Find where the given text appears and provide that cell's center as (X, Y) coordinate. 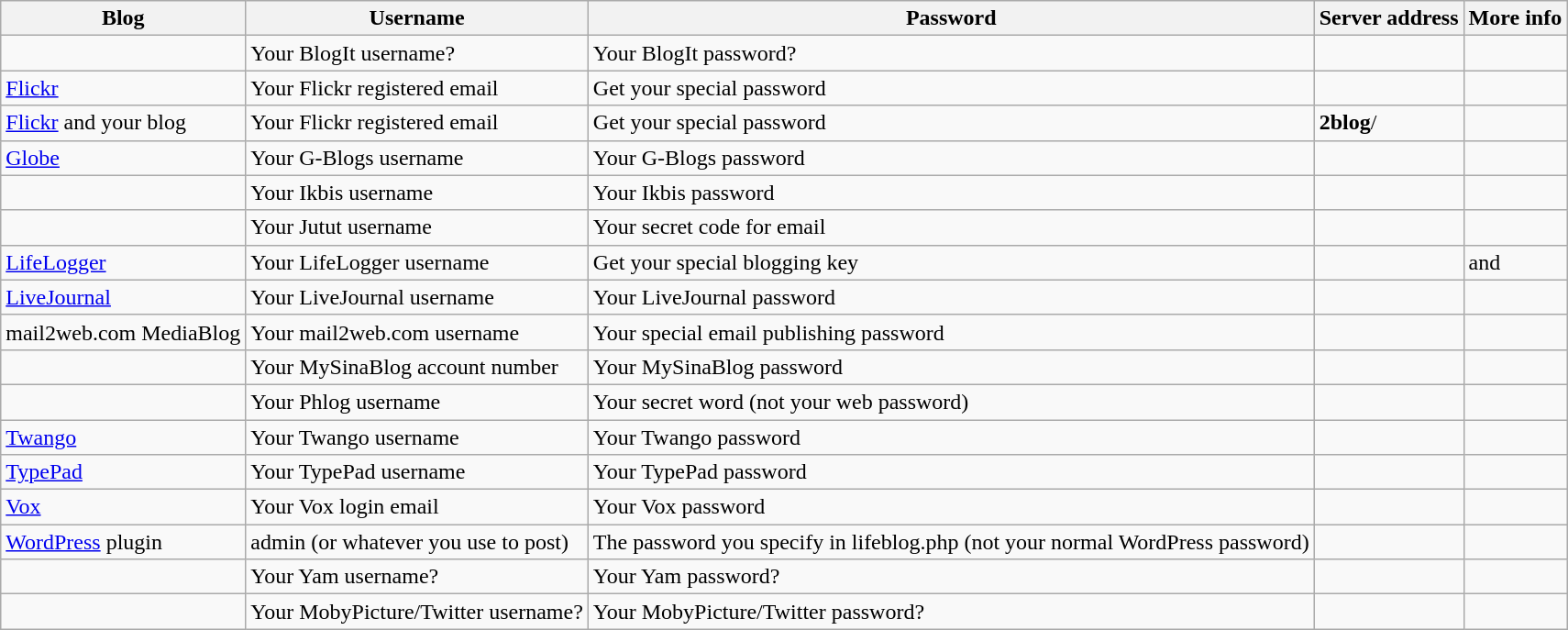
TypePad (123, 472)
Your G-Blogs password (951, 158)
2blog/ (1388, 123)
Your Yam password? (951, 577)
Your Phlog username (417, 402)
mail2web.com MediaBlog (123, 332)
Flickr (123, 88)
Your TypePad password (951, 472)
Vox (123, 507)
Password (951, 18)
Your mail2web.com username (417, 332)
Your MobyPicture/Twitter password? (951, 612)
Your Twango username (417, 437)
LiveJournal (123, 297)
Get your special blogging key (951, 262)
Your secret word (not your web password) (951, 402)
Your Vox login email (417, 507)
Your Vox password (951, 507)
Your LiveJournal username (417, 297)
Your TypePad username (417, 472)
Your special email publishing password (951, 332)
Your Ikbis username (417, 193)
Blog (123, 18)
Your G-Blogs username (417, 158)
LifeLogger (123, 262)
Your secret code for email (951, 227)
More info (1515, 18)
Globe (123, 158)
Server address (1388, 18)
Flickr and your blog (123, 123)
admin (or whatever you use to post) (417, 542)
Your Twango password (951, 437)
Your Ikbis password (951, 193)
Your MobyPicture/Twitter username? (417, 612)
and (1515, 262)
Your Jutut username (417, 227)
Twango (123, 437)
Your MySinaBlog account number (417, 367)
The password you specify in lifeblog.php (not your normal WordPress password) (951, 542)
Username (417, 18)
Your MySinaBlog password (951, 367)
Your LiveJournal password (951, 297)
WordPress plugin (123, 542)
Your BlogIt password? (951, 53)
Your BlogIt username? (417, 53)
Your Yam username? (417, 577)
Your LifeLogger username (417, 262)
